Scan for the cell matching the given text and deliver its (X, Y) coordinate at center. 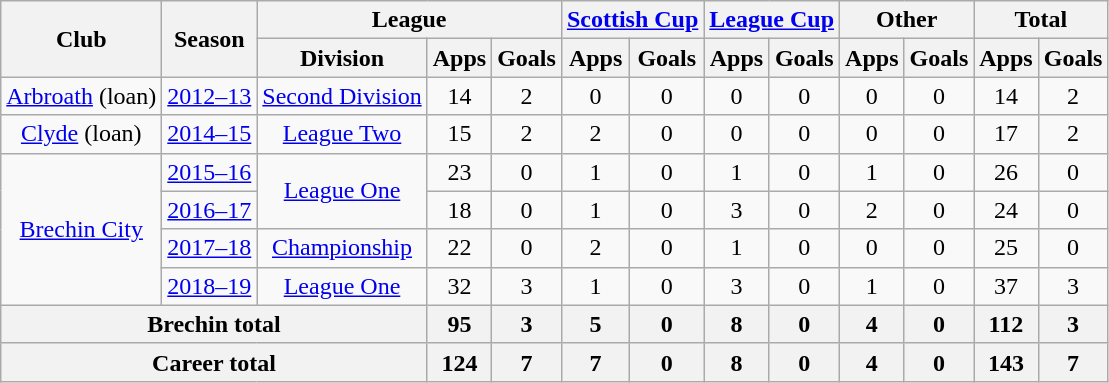
112 (1006, 324)
Second Division (342, 96)
Career total (214, 362)
25 (1006, 248)
95 (459, 324)
Division (342, 58)
2015–16 (210, 172)
Total (1041, 20)
League Cup (772, 20)
Brechin City (82, 229)
2014–15 (210, 134)
League Two (342, 134)
2017–18 (210, 248)
Clyde (loan) (82, 134)
22 (459, 248)
Brechin total (214, 324)
17 (1006, 134)
2018–19 (210, 286)
5 (595, 324)
26 (1006, 172)
Championship (342, 248)
2012–13 (210, 96)
143 (1006, 362)
24 (1006, 210)
Club (82, 39)
Scottish Cup (632, 20)
23 (459, 172)
Other (907, 20)
15 (459, 134)
32 (459, 286)
37 (1006, 286)
Season (210, 39)
124 (459, 362)
Arbroath (loan) (82, 96)
League (410, 20)
2016–17 (210, 210)
18 (459, 210)
